Pinpoint the cell where the given text exists, returning its (x, y) midpoint coordinate. 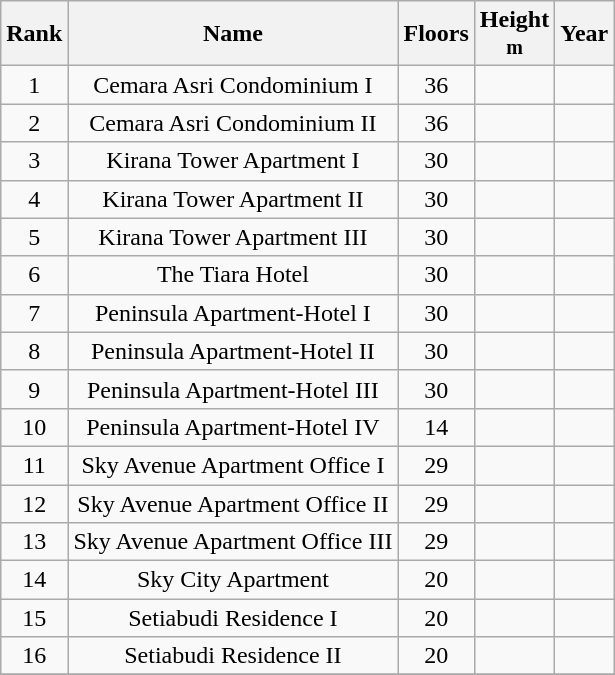
1 (34, 85)
13 (34, 542)
Sky City Apartment (233, 580)
Floors (436, 34)
Year (584, 34)
Peninsula Apartment-Hotel I (233, 313)
6 (34, 275)
Sky Avenue Apartment Office I (233, 465)
7 (34, 313)
Setiabudi Residence I (233, 618)
5 (34, 237)
Sky Avenue Apartment Office II (233, 503)
Peninsula Apartment-Hotel III (233, 389)
12 (34, 503)
8 (34, 351)
Cemara Asri Condominium II (233, 123)
Cemara Asri Condominium I (233, 85)
Peninsula Apartment-Hotel IV (233, 427)
4 (34, 199)
3 (34, 161)
Kirana Tower Apartment I (233, 161)
11 (34, 465)
Rank (34, 34)
9 (34, 389)
Heightm (514, 34)
Kirana Tower Apartment III (233, 237)
16 (34, 656)
10 (34, 427)
15 (34, 618)
Name (233, 34)
Sky Avenue Apartment Office III (233, 542)
2 (34, 123)
Kirana Tower Apartment II (233, 199)
Peninsula Apartment-Hotel II (233, 351)
The Tiara Hotel (233, 275)
Setiabudi Residence II (233, 656)
